Identify which cell holds the provided text, then report its (X, Y) central coordinate. 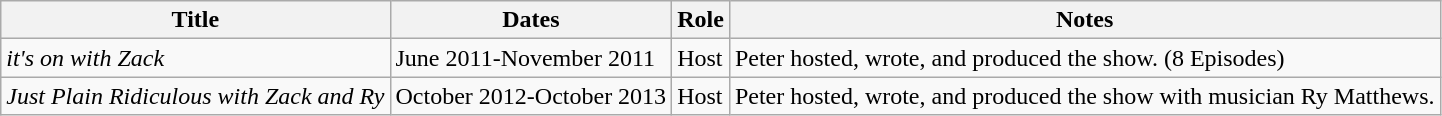
Role (701, 20)
June 2011-November 2011 (531, 58)
Title (196, 20)
it's on with Zack (196, 58)
Just Plain Ridiculous with Zack and Ry (196, 96)
Notes (1084, 20)
Peter hosted, wrote, and produced the show. (8 Episodes) (1084, 58)
Dates (531, 20)
Peter hosted, wrote, and produced the show with musician Ry Matthews. (1084, 96)
October 2012-October 2013 (531, 96)
